Provide the [X, Y] coordinate of the cell's center where the given text is located.  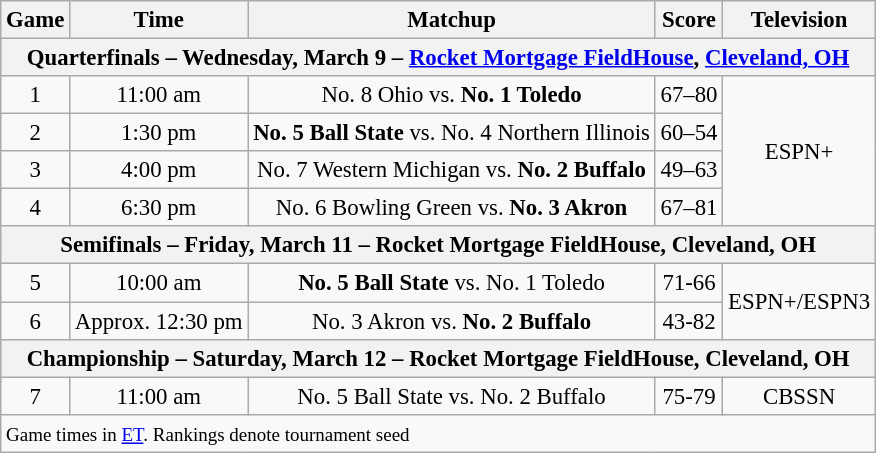
4:00 pm [159, 170]
CBSSN [800, 396]
75-79 [689, 396]
ESPN+ [800, 151]
ESPN+/ESPN3 [800, 302]
71-66 [689, 283]
67–81 [689, 208]
No. 7 Western Michigan vs. No. 2 Buffalo [452, 170]
60–54 [689, 133]
3 [36, 170]
Approx. 12:30 pm [159, 321]
1:30 pm [159, 133]
No. 3 Akron vs. No. 2 Buffalo [452, 321]
5 [36, 283]
2 [36, 133]
No. 8 Ohio vs. No. 1 Toledo [452, 95]
43-82 [689, 321]
67–80 [689, 95]
Game times in ET. Rankings denote tournament seed [438, 433]
1 [36, 95]
Semifinals – Friday, March 11 – Rocket Mortgage FieldHouse, Cleveland, OH [438, 245]
10:00 am [159, 283]
Television [800, 20]
No. 5 Ball State vs. No. 1 Toledo [452, 283]
6:30 pm [159, 208]
7 [36, 396]
Championship – Saturday, March 12 – Rocket Mortgage FieldHouse, Cleveland, OH [438, 358]
No. 6 Bowling Green vs. No. 3 Akron [452, 208]
No. 5 Ball State vs. No. 2 Buffalo [452, 396]
49–63 [689, 170]
Quarterfinals – Wednesday, March 9 – Rocket Mortgage FieldHouse, Cleveland, OH [438, 58]
4 [36, 208]
No. 5 Ball State vs. No. 4 Northern Illinois [452, 133]
6 [36, 321]
Game [36, 20]
Time [159, 20]
Matchup [452, 20]
Score [689, 20]
